Identify which cell holds the provided text, then report its (x, y) central coordinate. 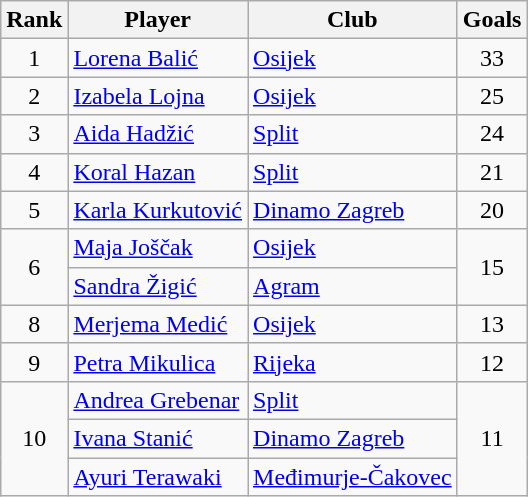
11 (492, 438)
Lorena Balić (158, 58)
13 (492, 324)
Petra Mikulica (158, 362)
4 (34, 172)
24 (492, 134)
15 (492, 267)
Club (353, 20)
9 (34, 362)
25 (492, 96)
Goals (492, 20)
Agram (353, 286)
10 (34, 438)
Andrea Grebenar (158, 400)
Aida Hadžić (158, 134)
Međimurje-Čakovec (353, 477)
Merjema Medić (158, 324)
Sandra Žigić (158, 286)
20 (492, 210)
Player (158, 20)
Rank (34, 20)
6 (34, 267)
Koral Hazan (158, 172)
Ivana Stanić (158, 438)
5 (34, 210)
Maja Joščak (158, 248)
1 (34, 58)
Rijeka (353, 362)
12 (492, 362)
8 (34, 324)
Karla Kurkutović (158, 210)
3 (34, 134)
21 (492, 172)
2 (34, 96)
Ayuri Terawaki (158, 477)
33 (492, 58)
Izabela Lojna (158, 96)
